From the cell containing the given text, extract its center point as [X, Y] coordinate. 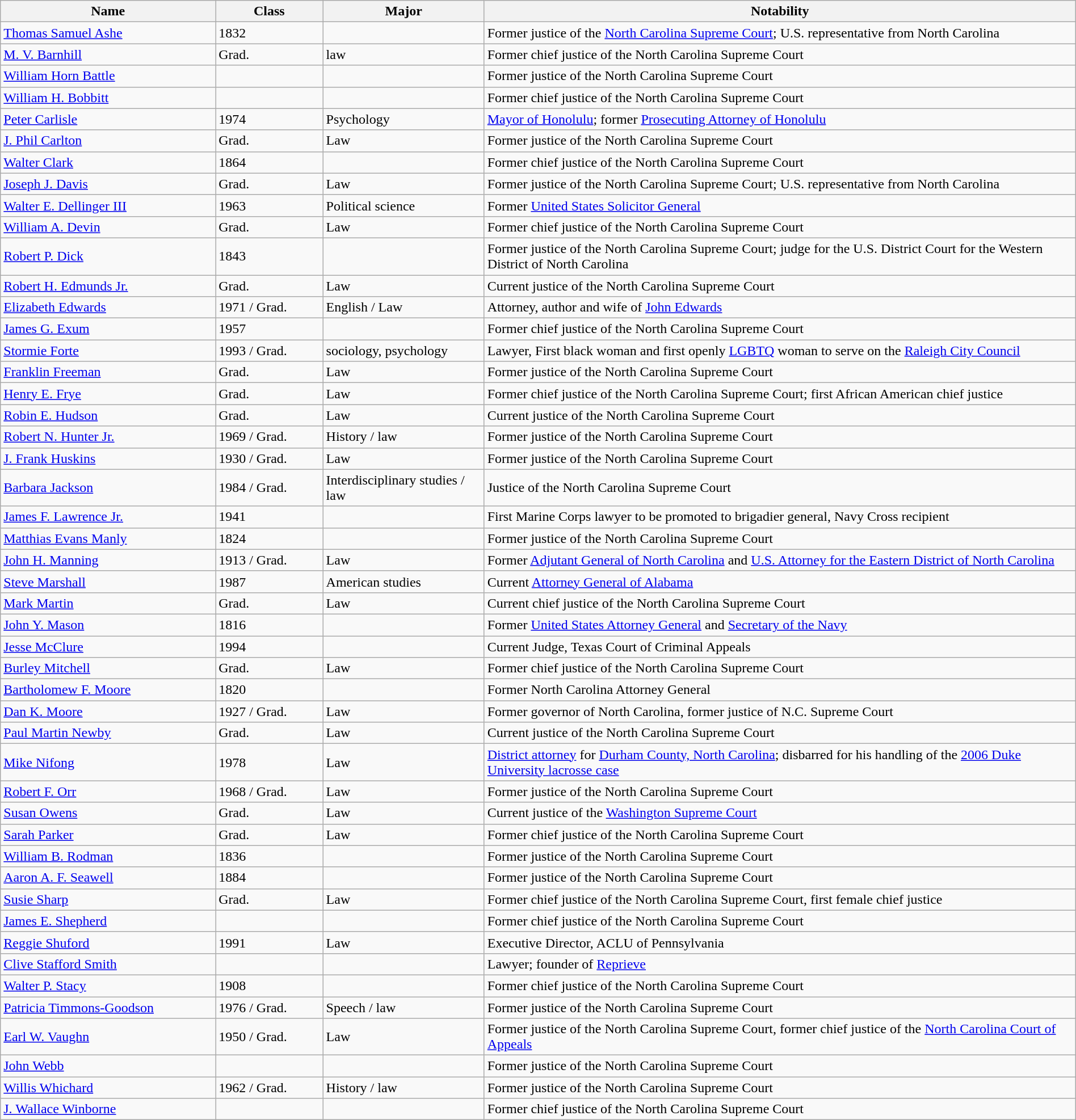
1991 [269, 942]
J. Frank Huskins [108, 458]
Attorney, author and wife of John Edwards [780, 308]
1978 [269, 763]
1816 [269, 625]
1974 [269, 119]
Major [403, 11]
Willis Whichard [108, 1088]
1864 [269, 162]
1994 [269, 646]
1843 [269, 256]
Elizabeth Edwards [108, 308]
1927 / Grad. [269, 711]
1984 / Grad. [269, 488]
Mike Nifong [108, 763]
1971 / Grad. [269, 308]
1969 / Grad. [269, 437]
Robert H. Edmunds Jr. [108, 285]
Notability [780, 11]
J. Phil Carlton [108, 141]
Henry E. Frye [108, 394]
Former justice of the North Carolina Supreme Court, former chief justice of the North Carolina Court of Appeals [780, 1037]
Former United States Attorney General and Secretary of the Navy [780, 625]
Peter Carlisle [108, 119]
District attorney for Durham County, North Carolina; disbarred for his handling of the 2006 Duke University lacrosse case [780, 763]
1993 / Grad. [269, 351]
William H. Bobbitt [108, 98]
1824 [269, 538]
Former North Carolina Attorney General [780, 690]
Paul Martin Newby [108, 733]
Robin E. Hudson [108, 415]
sociology, psychology [403, 351]
William A. Devin [108, 227]
Matthias Evans Manly [108, 538]
Steve Marshall [108, 582]
law [403, 54]
First Marine Corps lawyer to be promoted to brigadier general, Navy Cross recipient [780, 517]
1987 [269, 582]
1957 [269, 329]
Lawyer, First black woman and first openly LGBTQ woman to serve on the Raleigh City Council [780, 351]
Barbara Jackson [108, 488]
Psychology [403, 119]
1930 / Grad. [269, 458]
Former justice of the North Carolina Supreme Court; judge for the U.S. District Court for the Western District of North Carolina [780, 256]
Current Judge, Texas Court of Criminal Appeals [780, 646]
Justice of the North Carolina Supreme Court [780, 488]
Thomas Samuel Ashe [108, 33]
John H. Manning [108, 560]
Reggie Shuford [108, 942]
Sarah Parker [108, 835]
Dan K. Moore [108, 711]
Susie Sharp [108, 899]
Joseph J. Davis [108, 184]
American studies [403, 582]
Burley Mitchell [108, 668]
1968 / Grad. [269, 791]
Stormie Forte [108, 351]
Class [269, 11]
William B. Rodman [108, 856]
Executive Director, ACLU of Pennsylvania [780, 942]
1836 [269, 856]
Interdisciplinary studies / law [403, 488]
1950 / Grad. [269, 1037]
Speech / law [403, 1007]
Walter E. Dellinger III [108, 205]
Bartholomew F. Moore [108, 690]
John Webb [108, 1066]
1962 / Grad. [269, 1088]
Susan Owens [108, 813]
Lawyer; founder of Reprieve [780, 964]
Former Adjutant General of North Carolina and U.S. Attorney for the Eastern District of North Carolina [780, 560]
James E. Shepherd [108, 921]
Robert P. Dick [108, 256]
Walter Clark [108, 162]
Clive Stafford Smith [108, 964]
Current justice of the Washington Supreme Court [780, 813]
Earl W. Vaughn [108, 1037]
Walter P. Stacy [108, 986]
Mayor of Honolulu; former Prosecuting Attorney of Honolulu [780, 119]
Former governor of North Carolina, former justice of N.C. Supreme Court [780, 711]
1908 [269, 986]
Franklin Freeman [108, 372]
Robert N. Hunter Jr. [108, 437]
John Y. Mason [108, 625]
1963 [269, 205]
Current chief justice of the North Carolina Supreme Court [780, 603]
Robert F. Orr [108, 791]
1832 [269, 33]
Current Attorney General of Alabama [780, 582]
Mark Martin [108, 603]
J. Wallace Winborne [108, 1109]
James G. Exum [108, 329]
1941 [269, 517]
James F. Lawrence Jr. [108, 517]
Patricia Timmons-Goodson [108, 1007]
M. V. Barnhill [108, 54]
Political science [403, 205]
Name [108, 11]
Aaron A. F. Seawell [108, 878]
1913 / Grad. [269, 560]
1976 / Grad. [269, 1007]
1884 [269, 878]
Former United States Solicitor General [780, 205]
English / Law [403, 308]
William Horn Battle [108, 76]
1820 [269, 690]
Jesse McClure [108, 646]
Former chief justice of the North Carolina Supreme Court; first African American chief justice [780, 394]
Former chief justice of the North Carolina Supreme Court, first female chief justice [780, 899]
